Output the [X, Y] coordinate of the center of the cell containing the given text.  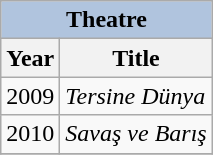
2009 [30, 96]
Savaş ve Barış [136, 134]
2010 [30, 134]
Title [136, 58]
Tersine Dünya [136, 96]
Theatre [106, 20]
Year [30, 58]
